Extract the [X, Y] coordinate from the center of the cell holding the provided text.  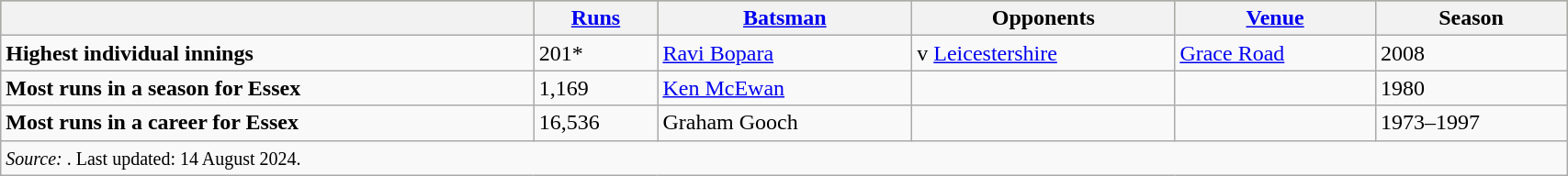
1980 [1471, 88]
Grace Road [1275, 53]
Ravi Bopara [784, 53]
Batsman [784, 18]
Opponents [1043, 18]
Runs [595, 18]
Most runs in a season for Essex [267, 88]
Graham Gooch [784, 123]
201* [595, 53]
Highest individual innings [267, 53]
16,536 [595, 123]
1,169 [595, 88]
Season [1471, 18]
Source: . Last updated: 14 August 2024. [784, 158]
Ken McEwan [784, 88]
2008 [1471, 53]
1973–1997 [1471, 123]
Most runs in a career for Essex [267, 123]
v Leicestershire [1043, 53]
Venue [1275, 18]
